For the text-containing cell, return its midpoint in [X, Y] coordinate format. 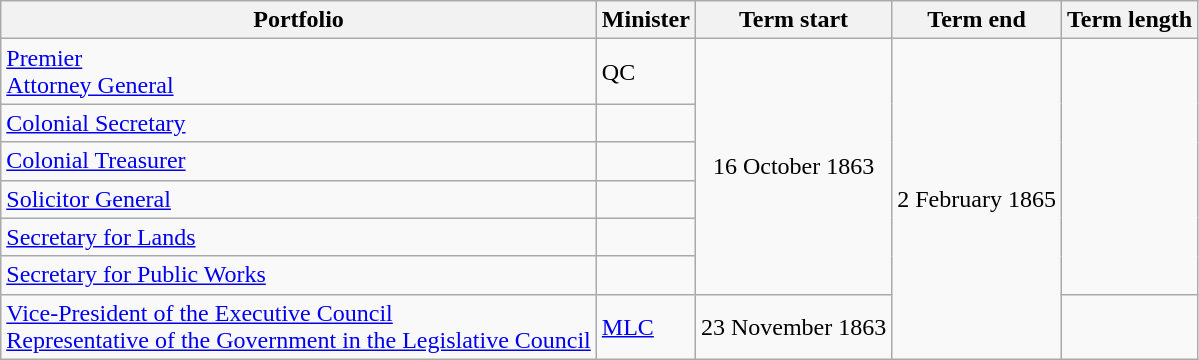
Secretary for Lands [299, 237]
Secretary for Public Works [299, 275]
Colonial Treasurer [299, 161]
PremierAttorney General [299, 72]
Portfolio [299, 20]
QC [646, 72]
Term end [977, 20]
Colonial Secretary [299, 123]
23 November 1863 [793, 326]
Minister [646, 20]
2 February 1865 [977, 199]
MLC [646, 326]
Term start [793, 20]
Term length [1129, 20]
Solicitor General [299, 199]
Vice-President of the Executive CouncilRepresentative of the Government in the Legislative Council [299, 326]
16 October 1863 [793, 166]
